Capture the cell that displays the provided text and extract its [X, Y] central coordinate. 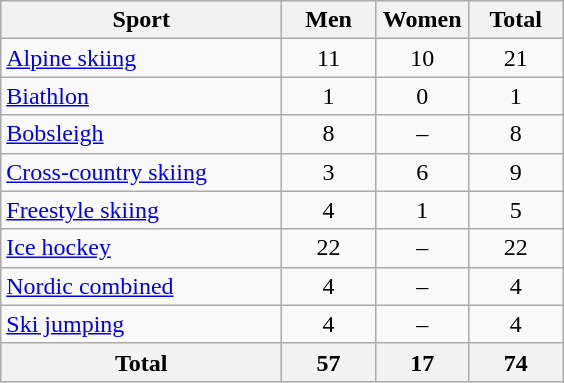
Men [329, 20]
10 [422, 58]
57 [329, 362]
Women [422, 20]
5 [516, 210]
11 [329, 58]
Nordic combined [142, 286]
9 [516, 172]
74 [516, 362]
17 [422, 362]
6 [422, 172]
21 [516, 58]
Alpine skiing [142, 58]
3 [329, 172]
Cross-country skiing [142, 172]
Freestyle skiing [142, 210]
Ice hockey [142, 248]
Ski jumping [142, 324]
Biathlon [142, 96]
Bobsleigh [142, 134]
0 [422, 96]
Sport [142, 20]
